Identify which cell holds the provided text, then report its [x, y] central coordinate. 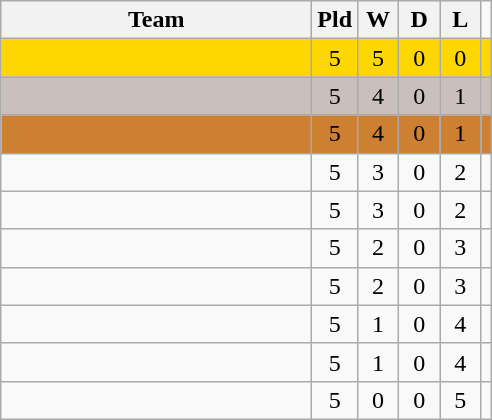
Team [156, 20]
D [420, 20]
Pld [335, 20]
W [378, 20]
L [460, 20]
